Detect which cell encompasses the target text, then output its (X, Y) center coordinate. 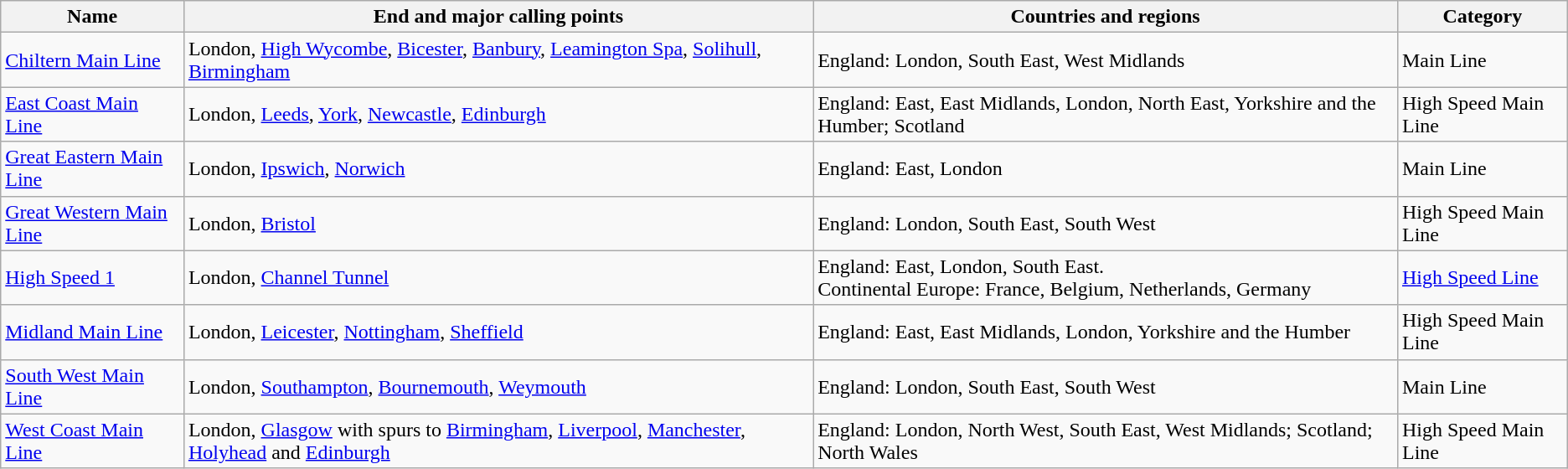
South West Main Line (92, 387)
London, Channel Tunnel (498, 278)
High Speed Line (1483, 278)
East Coast Main Line (92, 114)
Midland Main Line (92, 332)
London, Bristol (498, 223)
England: East, East Midlands, London, Yorkshire and the Humber (1106, 332)
Chiltern Main Line (92, 60)
England: East, East Midlands, London, North East, Yorkshire and the Humber; Scotland (1106, 114)
England: East, London (1106, 169)
England: London, North West, South East, West Midlands; Scotland; North Wales (1106, 441)
London, Southampton, Bournemouth, Weymouth (498, 387)
London, Ipswich, Norwich (498, 169)
London, Leicester, Nottingham, Sheffield (498, 332)
England: London, South East, West Midlands (1106, 60)
Name (92, 17)
Countries and regions (1106, 17)
West Coast Main Line (92, 441)
Category (1483, 17)
Great Western Main Line (92, 223)
England: East, London, South East.Continental Europe: France, Belgium, Netherlands, Germany (1106, 278)
High Speed 1 (92, 278)
London, Leeds, York, Newcastle, Edinburgh (498, 114)
Great Eastern Main Line (92, 169)
London, High Wycombe, Bicester, Banbury, Leamington Spa, Solihull, Birmingham (498, 60)
End and major calling points (498, 17)
London, Glasgow with spurs to Birmingham, Liverpool, Manchester, Holyhead and Edinburgh (498, 441)
